Extract the [X, Y] coordinate from the center of the cell holding the provided text.  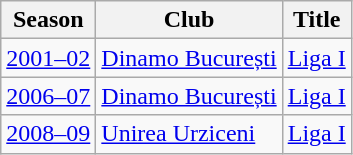
2008–09 [48, 134]
2001–02 [48, 58]
Title [316, 20]
2006–07 [48, 96]
Unirea Urziceni [189, 134]
Season [48, 20]
Club [189, 20]
